Find where the given text appears and provide that cell's center as (X, Y) coordinate. 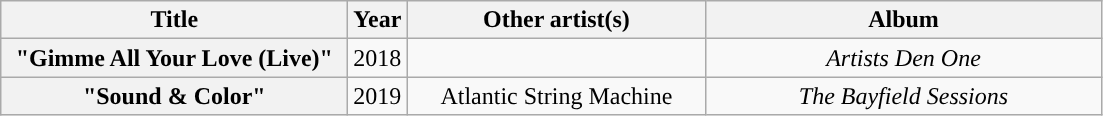
2019 (378, 96)
"Gimme All Your Love (Live)" (174, 58)
The Bayfield Sessions (904, 96)
2018 (378, 58)
Other artist(s) (556, 20)
Artists Den One (904, 58)
Title (174, 20)
Atlantic String Machine (556, 96)
Year (378, 20)
"Sound & Color" (174, 96)
Album (904, 20)
